Detect which cell encompasses the target text, then output its [X, Y] center coordinate. 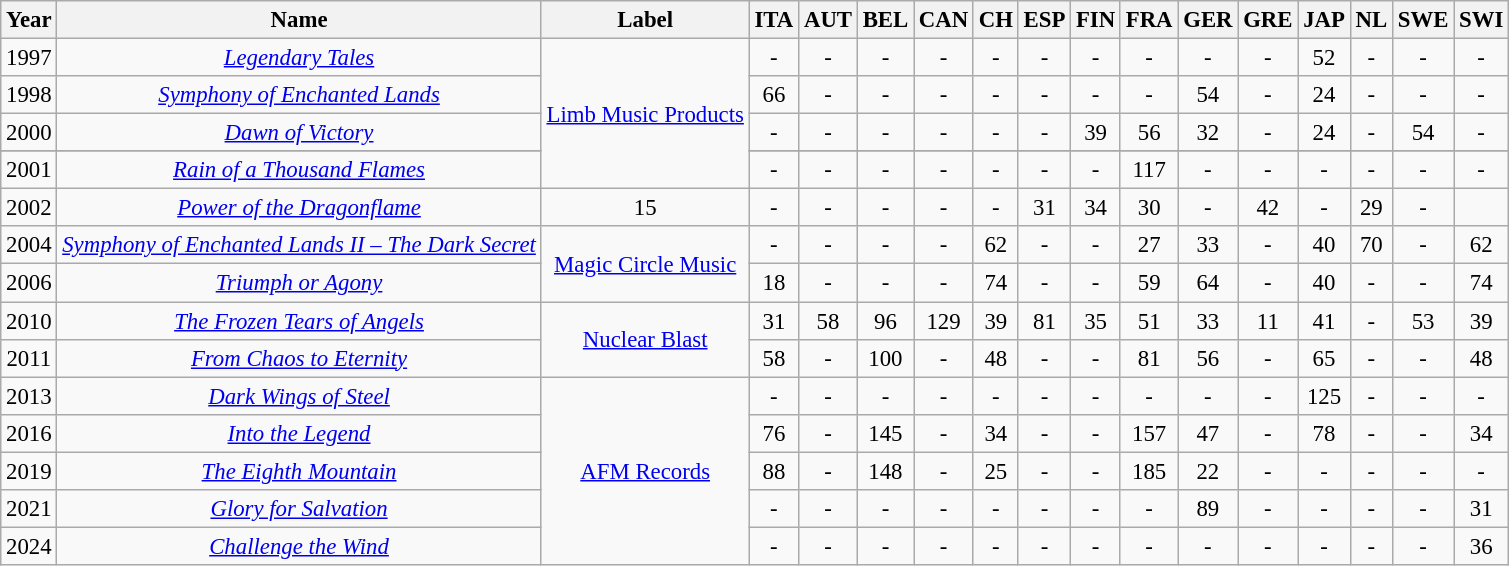
Triumph or Agony [299, 283]
1998 [29, 95]
The Eighth Mountain [299, 471]
100 [885, 358]
2002 [29, 208]
78 [1324, 433]
22 [1208, 471]
96 [885, 321]
30 [1148, 208]
36 [1482, 546]
157 [1148, 433]
From Chaos to Eternity [299, 358]
CH [996, 20]
35 [1096, 321]
Challenge the Wind [299, 546]
27 [1148, 245]
129 [944, 321]
Year [29, 20]
66 [774, 95]
145 [885, 433]
NL [1371, 20]
2000 [29, 133]
15 [645, 208]
64 [1208, 283]
59 [1148, 283]
41 [1324, 321]
32 [1208, 133]
GER [1208, 20]
76 [774, 433]
ITA [774, 20]
ESP [1044, 20]
18 [774, 283]
Into the Legend [299, 433]
Glory for Salvation [299, 509]
Rain of a Thousand Flames [299, 170]
2004 [29, 245]
CAN [944, 20]
2001 [29, 170]
Limb Music Products [645, 114]
125 [1324, 396]
Legendary Tales [299, 58]
2010 [29, 321]
Power of the Dragonflame [299, 208]
148 [885, 471]
2019 [29, 471]
88 [774, 471]
2011 [29, 358]
53 [1422, 321]
65 [1324, 358]
Dark Wings of Steel [299, 396]
BEL [885, 20]
2021 [29, 509]
25 [996, 471]
Label [645, 20]
Name [299, 20]
FIN [1096, 20]
51 [1148, 321]
Symphony of Enchanted Lands [299, 95]
2016 [29, 433]
185 [1148, 471]
SWI [1482, 20]
AFM Records [645, 471]
70 [1371, 245]
2013 [29, 396]
2024 [29, 546]
JAP [1324, 20]
FRA [1148, 20]
Nuclear Blast [645, 340]
1997 [29, 58]
89 [1208, 509]
Magic Circle Music [645, 264]
2006 [29, 283]
42 [1268, 208]
GRE [1268, 20]
47 [1208, 433]
SWE [1422, 20]
29 [1371, 208]
Dawn of Victory [299, 133]
11 [1268, 321]
52 [1324, 58]
Symphony of Enchanted Lands II – The Dark Secret [299, 245]
AUT [828, 20]
The Frozen Tears of Angels [299, 321]
117 [1148, 170]
